Find where the given text appears and provide that cell's center as [X, Y] coordinate. 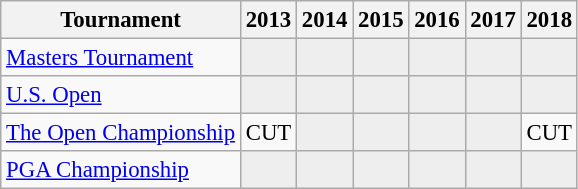
2016 [437, 20]
The Open Championship [121, 133]
U.S. Open [121, 95]
PGA Championship [121, 170]
2014 [325, 20]
Masters Tournament [121, 58]
2017 [493, 20]
2013 [268, 20]
Tournament [121, 20]
2018 [549, 20]
2015 [381, 20]
